For the text-containing cell, return its midpoint in (x, y) coordinate format. 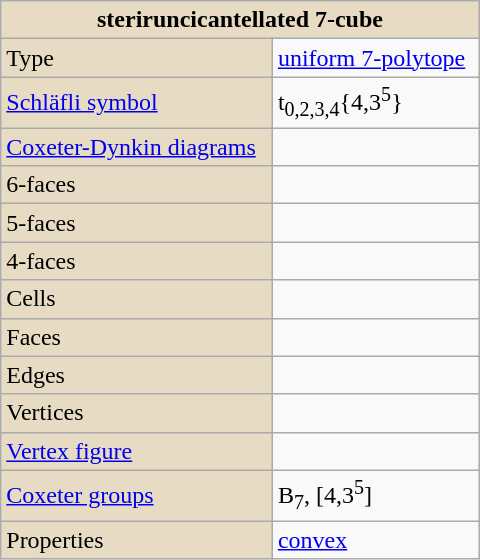
Edges (137, 375)
Schläfli symbol (137, 102)
convex (376, 540)
4-faces (137, 261)
steriruncicantellated 7-cube (240, 20)
Coxeter groups (137, 496)
6-faces (137, 185)
5-faces (137, 223)
t0,2,3,4{4,35} (376, 102)
Coxeter-Dynkin diagrams (137, 147)
Cells (137, 299)
Faces (137, 337)
uniform 7-polytope (376, 58)
Properties (137, 540)
Vertices (137, 413)
B7, [4,35] (376, 496)
Vertex figure (137, 451)
Type (137, 58)
